Return (X, Y) of the center of cell containing provided text 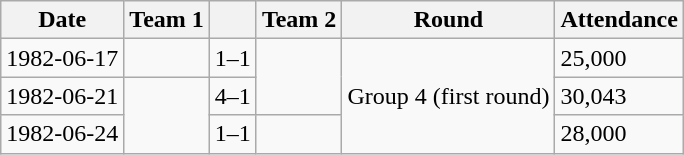
28,000 (619, 134)
Team 1 (167, 20)
Team 2 (299, 20)
25,000 (619, 58)
1982-06-21 (62, 96)
1982-06-17 (62, 58)
1982-06-24 (62, 134)
Group 4 (first round) (448, 96)
Attendance (619, 20)
30,043 (619, 96)
Date (62, 20)
Round (448, 20)
4–1 (232, 96)
